Capture the cell that displays the provided text and extract its [x, y] central coordinate. 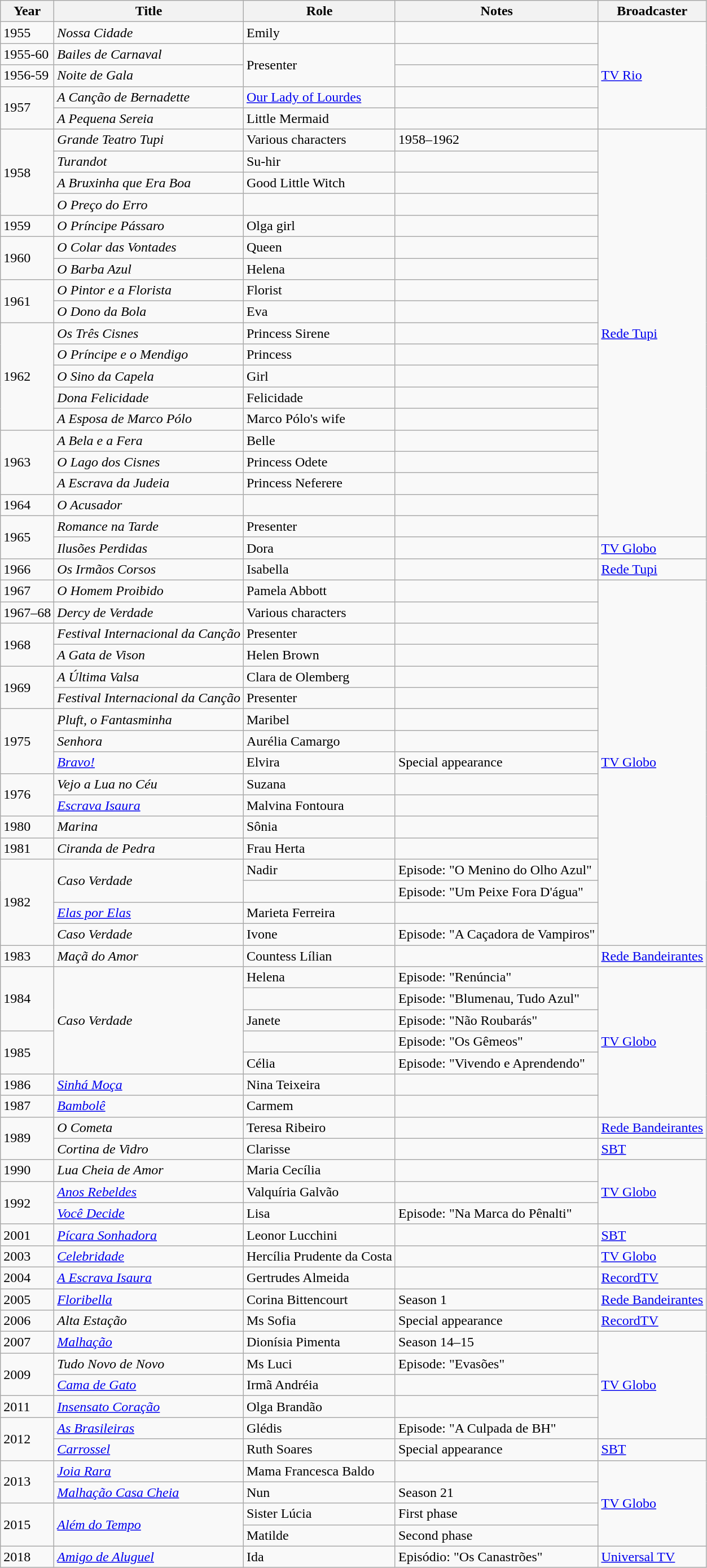
Cama de Gato [149, 1385]
Second phase [497, 1535]
Grande Teatro Tupi [149, 140]
Bambolê [149, 1106]
Bravo! [149, 763]
1985 [27, 1052]
Episode: "O Menino do Olho Azul" [497, 870]
1982 [27, 902]
1990 [27, 1170]
2012 [27, 1439]
Episode: "Renúncia" [497, 977]
1964 [27, 505]
Carmem [319, 1106]
Episode: "Vivendo e Aprendendo" [497, 1063]
1966 [27, 569]
Ciranda de Pedra [149, 848]
O Barba Azul [149, 269]
1957 [27, 108]
1989 [27, 1138]
1967–68 [27, 612]
A Gata de Vison [149, 655]
Insensato Coração [149, 1407]
1980 [27, 827]
Isabella [319, 569]
2003 [27, 1256]
A Pequena Sereia [149, 118]
Matilde [319, 1535]
O Homem Proibido [149, 591]
Broadcaster [652, 11]
Janete [319, 1020]
Universal TV [652, 1557]
Episode: "Um Peixe Fora D'água" [497, 891]
O Príncipe Pássaro [149, 226]
Season 1 [497, 1299]
A Última Valsa [149, 677]
1959 [27, 226]
Ida [319, 1557]
Pamela Abbott [319, 591]
Marieta Ferreira [319, 913]
A Canção de Bernadette [149, 97]
Ms Sofia [319, 1321]
Cortina de Vidro [149, 1149]
Elas por Elas [149, 913]
Amigo de Aluguel [149, 1557]
Su-hir [319, 161]
Episode: "Evasões" [497, 1364]
Teresa Ribeiro [319, 1127]
1955 [27, 33]
Maribel [319, 720]
1981 [27, 848]
1960 [27, 258]
Lua Cheia de Amor [149, 1170]
1983 [27, 956]
A Escrava Isaura [149, 1278]
Girl [319, 376]
Os Irmãos Corsos [149, 569]
Noite de Gala [149, 76]
1992 [27, 1203]
Episode: "Na Marca do Pênalti" [497, 1213]
Eva [319, 312]
Olga girl [319, 226]
First phase [497, 1514]
Leonor Lucchini [319, 1235]
1987 [27, 1106]
Sinhá Moça [149, 1085]
Frau Herta [319, 848]
Celebridade [149, 1256]
Joia Rara [149, 1471]
1962 [27, 376]
Escrava Isaura [149, 805]
Os Três Cisnes [149, 333]
Year [27, 11]
1986 [27, 1085]
Nadir [319, 870]
Gertrudes Almeida [319, 1278]
Tudo Novo de Novo [149, 1364]
A Esposa de Marco Pólo [149, 419]
O Lago dos Cisnes [149, 462]
Emily [319, 33]
Nina Teixeira [319, 1085]
Episode: "Blumenau, Tudo Azul" [497, 999]
O Pintor e a Florista [149, 290]
Helen Brown [319, 655]
A Bruxinha que Era Boa [149, 183]
Our Lady of Lourdes [319, 97]
Florist [319, 290]
Episode: "Não Roubarás" [497, 1020]
Maçã do Amor [149, 956]
Anos Rebeldes [149, 1192]
1967 [27, 591]
Alta Estação [149, 1321]
A Escrava da Judeia [149, 483]
Princess Neferere [319, 483]
Malhação Casa Cheia [149, 1492]
Clarisse [319, 1149]
Vejo a Lua no Céu [149, 784]
2011 [27, 1407]
Hercília Prudente da Costa [319, 1256]
Malhação [149, 1342]
Good Little Witch [319, 183]
1969 [27, 688]
2005 [27, 1299]
A Bela e a Fera [149, 441]
Ivone [319, 934]
Ruth Soares [319, 1450]
Nossa Cidade [149, 33]
Você Decide [149, 1213]
Aurélia Camargo [319, 741]
2006 [27, 1321]
Nun [319, 1492]
Clara de Olemberg [319, 677]
Marina [149, 827]
Princess Sirene [319, 333]
Romance na Tarde [149, 526]
O Preço do Erro [149, 204]
1961 [27, 301]
Mama Francesca Baldo [319, 1471]
Ilusões Perdidas [149, 548]
Pluft, o Fantasminha [149, 720]
Dora [319, 548]
Episode: "Os Gêmeos" [497, 1042]
Suzana [319, 784]
O Dono da Bola [149, 312]
2013 [27, 1482]
1956-59 [27, 76]
Ms Luci [319, 1364]
Notes [497, 11]
Dercy de Verdade [149, 612]
O Príncipe e o Mendigo [149, 355]
Olga Brandão [319, 1407]
1965 [27, 537]
1984 [27, 999]
Dionísia Pimenta [319, 1342]
1955-60 [27, 54]
Episode: "A Culpada de BH" [497, 1428]
O Colar das Vontades [149, 247]
Célia [319, 1063]
Sister Lúcia [319, 1514]
Marco Pólo's wife [319, 419]
2007 [27, 1342]
O Acusador [149, 505]
Belle [319, 441]
Senhora [149, 741]
Elvira [319, 763]
Countess Lílian [319, 956]
1958–1962 [497, 140]
Princess [319, 355]
Malvina Fontoura [319, 805]
Carrossel [149, 1450]
Bailes de Carnaval [149, 54]
Princess Odete [319, 462]
Little Mermaid [319, 118]
Além do Tempo [149, 1525]
2015 [27, 1525]
O Cometa [149, 1127]
Felicidade [319, 398]
1976 [27, 795]
2001 [27, 1235]
Episode: "A Caçadora de Vampiros" [497, 934]
Pícara Sonhadora [149, 1235]
Role [319, 11]
Season 21 [497, 1492]
1975 [27, 741]
1968 [27, 645]
2004 [27, 1278]
Floribella [149, 1299]
Corina Bittencourt [319, 1299]
Sônia [319, 827]
Season 14–15 [497, 1342]
Turandot [149, 161]
Queen [319, 247]
Maria Cecília [319, 1170]
TV Rio [652, 76]
Title [149, 11]
Valquíria Galvão [319, 1192]
Irmã Andréia [319, 1385]
1963 [27, 462]
As Brasileiras [149, 1428]
2018 [27, 1557]
Glédis [319, 1428]
2009 [27, 1375]
O Sino da Capela [149, 376]
Lisa [319, 1213]
1958 [27, 172]
Dona Felicidade [149, 398]
Episódio: "Os Canastrões" [497, 1557]
